Output the [x, y] coordinate of the center of the cell containing the given text.  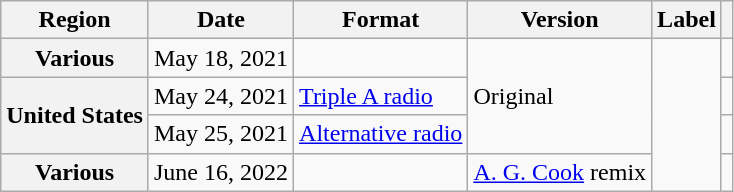
Version [560, 20]
Date [220, 20]
Triple A radio [381, 96]
June 16, 2022 [220, 172]
Label [687, 20]
May 18, 2021 [220, 58]
Format [381, 20]
May 24, 2021 [220, 96]
Region [75, 20]
May 25, 2021 [220, 134]
A. G. Cook remix [560, 172]
Original [560, 96]
United States [75, 115]
Alternative radio [381, 134]
